Scan for the cell matching the given text and deliver its (x, y) coordinate at center. 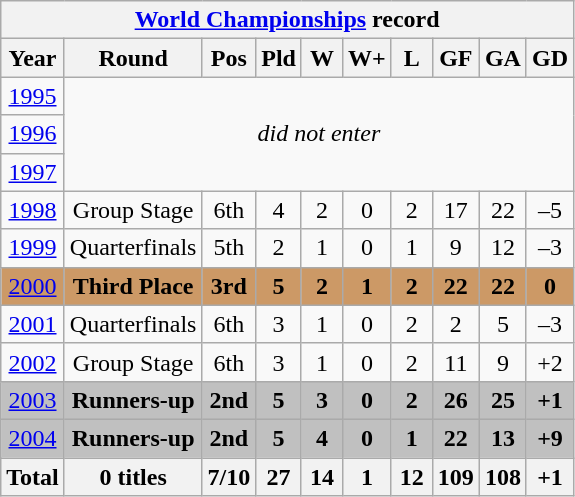
0 titles (133, 477)
W (322, 58)
1997 (33, 172)
5th (229, 248)
Round (133, 58)
GF (456, 58)
2003 (33, 400)
+2 (550, 362)
did not enter (318, 134)
1998 (33, 210)
14 (322, 477)
1996 (33, 134)
11 (456, 362)
2004 (33, 438)
108 (502, 477)
Pos (229, 58)
Third Place (133, 286)
–5 (550, 210)
2001 (33, 324)
2002 (33, 362)
1999 (33, 248)
World Championships record (288, 20)
W+ (368, 58)
13 (502, 438)
GA (502, 58)
1995 (33, 96)
3rd (229, 286)
+9 (550, 438)
Total (33, 477)
7/10 (229, 477)
L (412, 58)
17 (456, 210)
25 (502, 400)
GD (550, 58)
Pld (279, 58)
Year (33, 58)
27 (279, 477)
26 (456, 400)
2000 (33, 286)
109 (456, 477)
